Capture the cell that displays the provided text and extract its [X, Y] central coordinate. 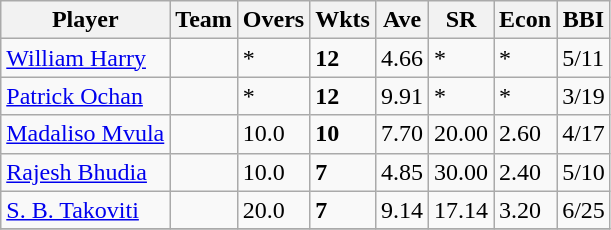
Ave [402, 20]
Madaliso Mvula [86, 134]
Wkts [343, 20]
9.91 [402, 96]
Rajesh Bhudia [86, 172]
4/17 [584, 134]
5/10 [584, 172]
Overs [273, 20]
17.14 [462, 210]
2.60 [526, 134]
3/19 [584, 96]
4.85 [402, 172]
30.00 [462, 172]
SR [462, 20]
9.14 [402, 210]
Econ [526, 20]
20.0 [273, 210]
Team [204, 20]
4.66 [402, 58]
Player [86, 20]
S. B. Takoviti [86, 210]
7.70 [402, 134]
6/25 [584, 210]
Patrick Ochan [86, 96]
BBI [584, 20]
5/11 [584, 58]
William Harry [86, 58]
20.00 [462, 134]
10 [343, 134]
3.20 [526, 210]
2.40 [526, 172]
